Search for the cell housing the specified text and yield its [x, y] center coordinate. 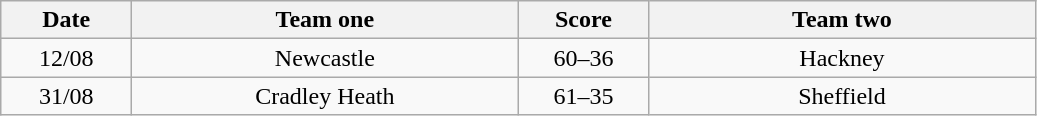
Hackney [842, 58]
Cradley Heath [325, 96]
Date [66, 20]
60–36 [584, 58]
Score [584, 20]
Newcastle [325, 58]
12/08 [66, 58]
Team two [842, 20]
61–35 [584, 96]
Team one [325, 20]
31/08 [66, 96]
Sheffield [842, 96]
